Detect which cell encompasses the target text, then output its (x, y) center coordinate. 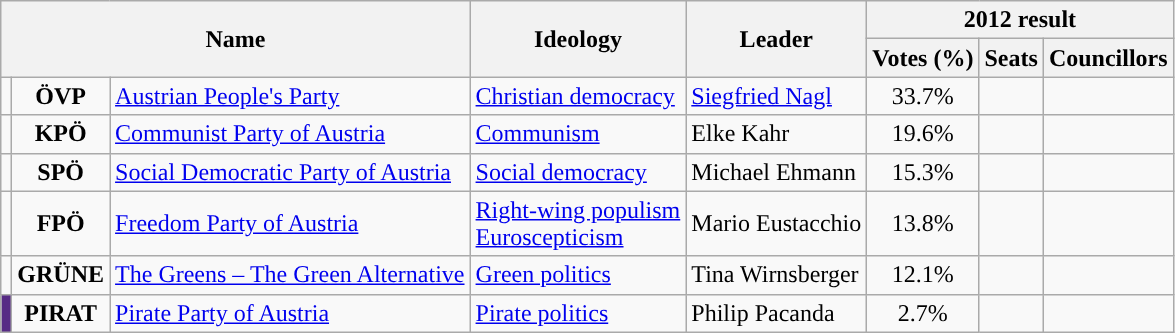
Pirate Party of Austria (290, 313)
Ideology (578, 39)
Name (236, 39)
Votes (%) (923, 58)
2012 result (1020, 20)
2.7% (923, 313)
Mario Eustacchio (776, 224)
Freedom Party of Austria (290, 224)
15.3% (923, 172)
33.7% (923, 96)
Councillors (1108, 58)
Green politics (578, 275)
Michael Ehmann (776, 172)
Seats (1011, 58)
12.1% (923, 275)
19.6% (923, 134)
Social Democratic Party of Austria (290, 172)
Pirate politics (578, 313)
The Greens – The Green Alternative (290, 275)
Tina Wirnsberger (776, 275)
KPÖ (61, 134)
SPÖ (61, 172)
ÖVP (61, 96)
Social democracy (578, 172)
Leader (776, 39)
Elke Kahr (776, 134)
Communist Party of Austria (290, 134)
GRÜNE (61, 275)
Communism (578, 134)
13.8% (923, 224)
Austrian People's Party (290, 96)
Philip Pacanda (776, 313)
Christian democracy (578, 96)
Siegfried Nagl (776, 96)
PIRAT (61, 313)
Right-wing populismEuroscepticism (578, 224)
FPÖ (61, 224)
